Detect which cell encompasses the target text, then output its [X, Y] center coordinate. 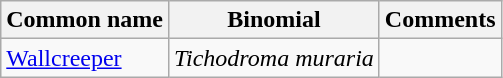
Wallcreeper [85, 58]
Binomial [274, 20]
Common name [85, 20]
Tichodroma muraria [274, 58]
Comments [440, 20]
